Return the (x, y) coordinate for the center point of the cell that contains the specified text.  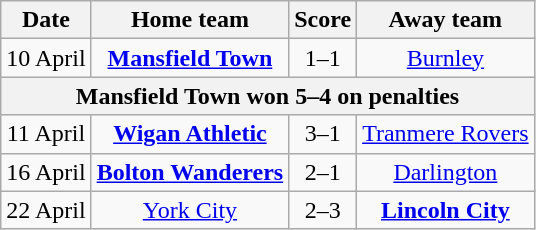
Mansfield Town (190, 58)
Wigan Athletic (190, 134)
Darlington (446, 172)
2–1 (323, 172)
Away team (446, 20)
Home team (190, 20)
22 April (46, 210)
11 April (46, 134)
Bolton Wanderers (190, 172)
Tranmere Rovers (446, 134)
3–1 (323, 134)
1–1 (323, 58)
2–3 (323, 210)
10 April (46, 58)
Mansfield Town won 5–4 on penalties (268, 96)
York City (190, 210)
Score (323, 20)
16 April (46, 172)
Burnley (446, 58)
Date (46, 20)
Lincoln City (446, 210)
